Capture the cell that displays the provided text and extract its (X, Y) central coordinate. 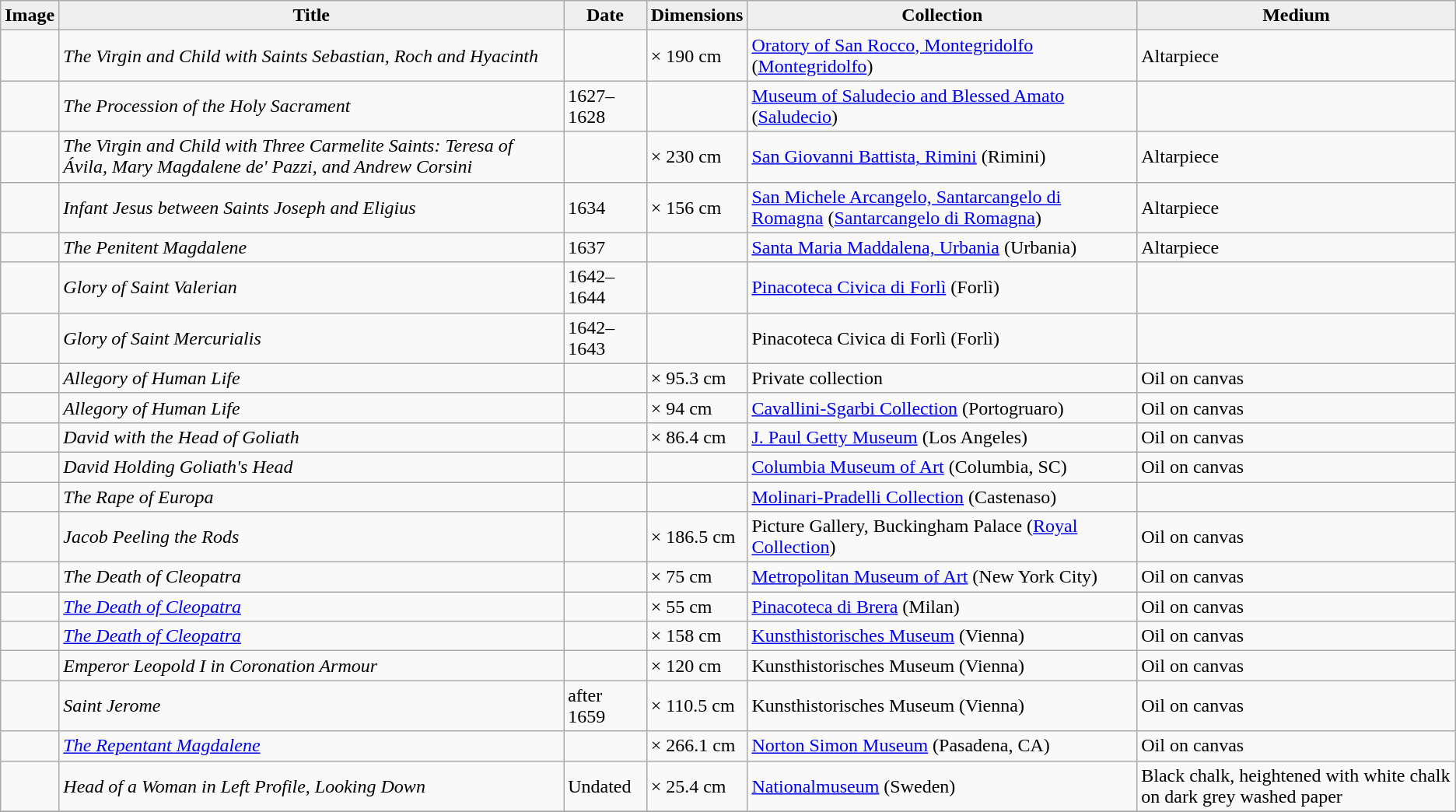
× 110.5 cm (697, 706)
Metropolitan Museum of Art (New York City) (943, 577)
Private collection (943, 378)
Nationalmuseum (Sweden) (943, 786)
Glory of Saint Valerian (311, 288)
× 25.4 cm (697, 786)
San Giovanni Battista, Rimini (Rimini) (943, 157)
Dimensions (697, 16)
Norton Simon Museum (Pasadena, CA) (943, 746)
Black chalk, heightened with white chalk on dark grey washed paper (1297, 786)
David with the Head of Goliath (311, 437)
× 120 cm (697, 666)
× 158 cm (697, 636)
Jacob Peeling the Rods (311, 537)
The Rape of Europa (311, 497)
The Repentant Magdalene (311, 746)
× 266.1 cm (697, 746)
The Penitent Magdalene (311, 247)
Infant Jesus between Saints Joseph and Eligius (311, 207)
Museum of Saludecio and Blessed Amato (Saludecio) (943, 106)
David Holding Goliath's Head (311, 467)
× 186.5 cm (697, 537)
Oratory of San Rocco, Montegridolfo (Montegridolfo) (943, 56)
Santa Maria Maddalena, Urbania (Urbania) (943, 247)
San Michele Arcangelo, Santarcangelo di Romagna (Santarcangelo di Romagna) (943, 207)
× 55 cm (697, 607)
Head of a Woman in Left Profile, Looking Down (311, 786)
Glory of Saint Mercurialis (311, 338)
Picture Gallery, Buckingham Palace (Royal Collection) (943, 537)
The Virgin and Child with Saints Sebastian, Roch and Hyacinth (311, 56)
Medium (1297, 16)
1637 (605, 247)
× 230 cm (697, 157)
Cavallini-Sgarbi Collection (Portogruaro) (943, 408)
1642–1643 (605, 338)
× 156 cm (697, 207)
Saint Jerome (311, 706)
1627–1628 (605, 106)
after 1659 (605, 706)
J. Paul Getty Museum (Los Angeles) (943, 437)
Image (30, 16)
The Procession of the Holy Sacrament (311, 106)
× 86.4 cm (697, 437)
× 94 cm (697, 408)
× 75 cm (697, 577)
Title (311, 16)
Date (605, 16)
Columbia Museum of Art (Columbia, SC) (943, 467)
1634 (605, 207)
Molinari-Pradelli Collection (Castenaso) (943, 497)
1642–1644 (605, 288)
Collection (943, 16)
Emperor Leopold I in Coronation Armour (311, 666)
× 95.3 cm (697, 378)
Undated (605, 786)
Pinacoteca di Brera (Milan) (943, 607)
× 190 cm (697, 56)
The Virgin and Child with Three Carmelite Saints: Teresa of Ávila, Mary Magdalene de' Pazzi, and Andrew Corsini (311, 157)
